Scan for the cell matching the given text and deliver its (X, Y) coordinate at center. 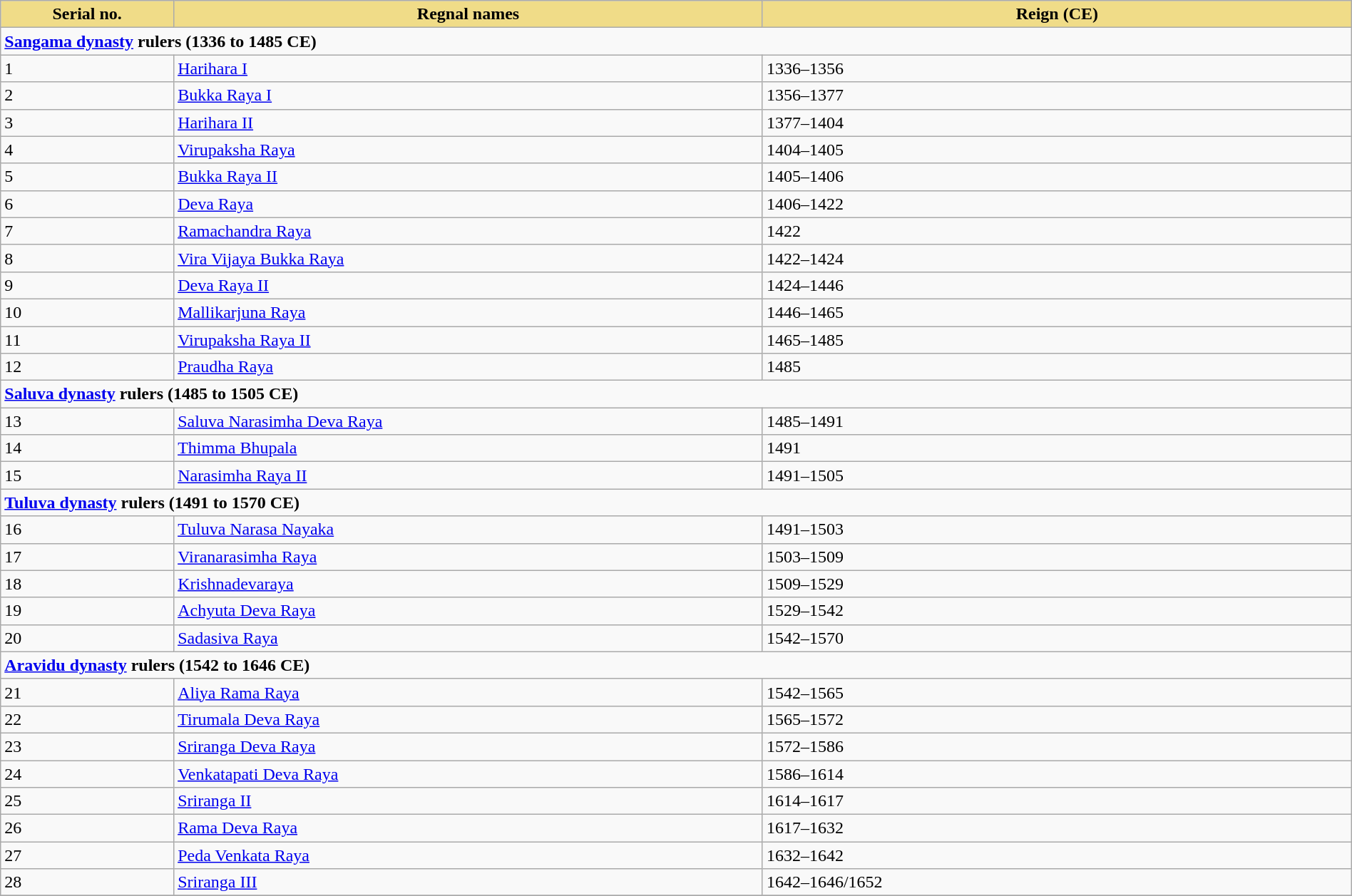
Sriranga II (468, 801)
1542–1565 (1057, 692)
1542–1570 (1057, 638)
5 (87, 177)
Peda Venkata Raya (468, 855)
1406–1422 (1057, 204)
Saluva dynasty rulers (1485 to 1505 CE) (676, 394)
1491 (1057, 448)
17 (87, 557)
18 (87, 584)
Ramachandra Raya (468, 231)
22 (87, 719)
9 (87, 285)
Narasimha Raya II (468, 475)
1572–1586 (1057, 746)
1424–1446 (1057, 285)
Deva Raya II (468, 285)
21 (87, 692)
Sriranga III (468, 882)
1632–1642 (1057, 855)
1336–1356 (1057, 68)
23 (87, 746)
Tirumala Deva Raya (468, 719)
Aliya Rama Raya (468, 692)
1422–1424 (1057, 258)
Praudha Raya (468, 367)
Mallikarjuna Raya (468, 312)
1642–1646/1652 (1057, 882)
1405–1406 (1057, 177)
4 (87, 150)
1356–1377 (1057, 96)
Vira Vijaya Bukka Raya (468, 258)
1565–1572 (1057, 719)
Sriranga Deva Raya (468, 746)
Virupaksha Raya (468, 150)
15 (87, 475)
Harihara II (468, 123)
Thimma Bhupala (468, 448)
1491–1505 (1057, 475)
Harihara I (468, 68)
Saluva Narasimha Deva Raya (468, 421)
1485–1491 (1057, 421)
Reign (CE) (1057, 14)
Bukka Raya II (468, 177)
1 (87, 68)
1586–1614 (1057, 773)
Rama Deva Raya (468, 828)
16 (87, 530)
Sangama dynasty rulers (1336 to 1485 CE) (676, 41)
6 (87, 204)
1491–1503 (1057, 530)
Serial no. (87, 14)
14 (87, 448)
19 (87, 611)
Achyuta Deva Raya (468, 611)
26 (87, 828)
1404–1405 (1057, 150)
1614–1617 (1057, 801)
Tuluva dynasty rulers (1491 to 1570 CE) (676, 503)
Tuluva Narasa Nayaka (468, 530)
Bukka Raya I (468, 96)
20 (87, 638)
Viranarasimha Raya (468, 557)
1446–1465 (1057, 312)
3 (87, 123)
Venkatapati Deva Raya (468, 773)
Aravidu dynasty rulers (1542 to 1646 CE) (676, 665)
1377–1404 (1057, 123)
25 (87, 801)
Virupaksha Raya II (468, 340)
1617–1632 (1057, 828)
10 (87, 312)
1465–1485 (1057, 340)
1529–1542 (1057, 611)
11 (87, 340)
7 (87, 231)
Krishnadevaraya (468, 584)
1485 (1057, 367)
1422 (1057, 231)
12 (87, 367)
1509–1529 (1057, 584)
1503–1509 (1057, 557)
Deva Raya (468, 204)
Regnal names (468, 14)
24 (87, 773)
27 (87, 855)
13 (87, 421)
8 (87, 258)
Sadasiva Raya (468, 638)
2 (87, 96)
28 (87, 882)
